From the cell containing the given text, extract its center point as (X, Y) coordinate. 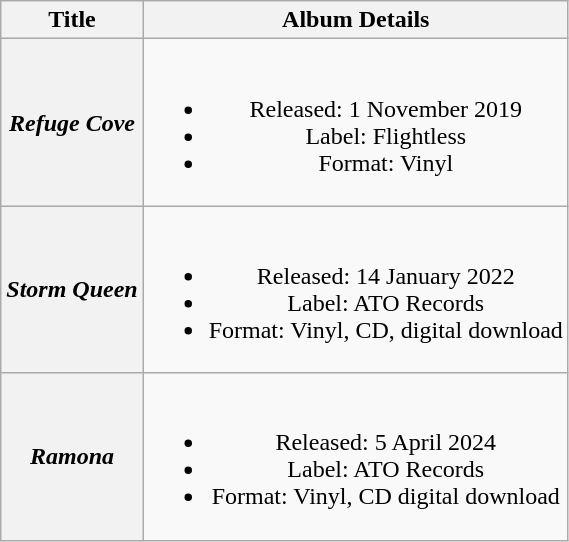
Title (72, 20)
Released: 5 April 2024Label: ATO RecordsFormat: Vinyl, CD digital download (356, 456)
Released: 1 November 2019Label: FlightlessFormat: Vinyl (356, 122)
Released: 14 January 2022Label: ATO RecordsFormat: Vinyl, CD, digital download (356, 290)
Album Details (356, 20)
Storm Queen (72, 290)
Ramona (72, 456)
Refuge Cove (72, 122)
